Find where the given text appears and provide that cell's center as [X, Y] coordinate. 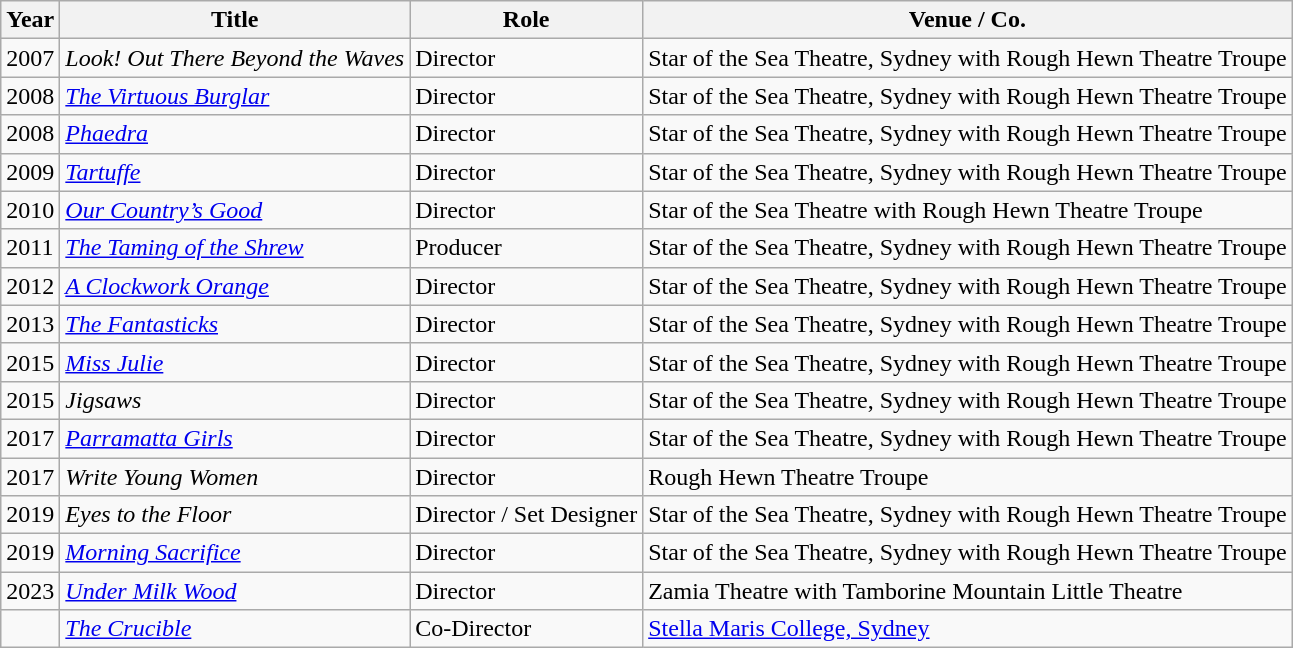
Look! Out There Beyond the Waves [235, 58]
Co-Director [526, 629]
A Clockwork Orange [235, 286]
Title [235, 20]
2009 [30, 172]
Producer [526, 248]
The Taming of the Shrew [235, 248]
Star of the Sea Theatre with Rough Hewn Theatre Troupe [968, 210]
Eyes to the Floor [235, 515]
Year [30, 20]
2013 [30, 324]
Role [526, 20]
Zamia Theatre with Tamborine Mountain Little Theatre [968, 591]
2010 [30, 210]
Parramatta Girls [235, 438]
Stella Maris College, Sydney [968, 629]
Director / Set Designer [526, 515]
Write Young Women [235, 477]
Under Milk Wood [235, 591]
2012 [30, 286]
The Virtuous Burglar [235, 96]
The Crucible [235, 629]
Miss Julie [235, 362]
Tartuffe [235, 172]
Our Country’s Good [235, 210]
The Fantasticks [235, 324]
2011 [30, 248]
Phaedra [235, 134]
Jigsaws [235, 400]
Rough Hewn Theatre Troupe [968, 477]
2023 [30, 591]
Venue / Co. [968, 20]
2007 [30, 58]
Morning Sacrifice [235, 553]
